Search for the cell housing the specified text and yield its (x, y) center coordinate. 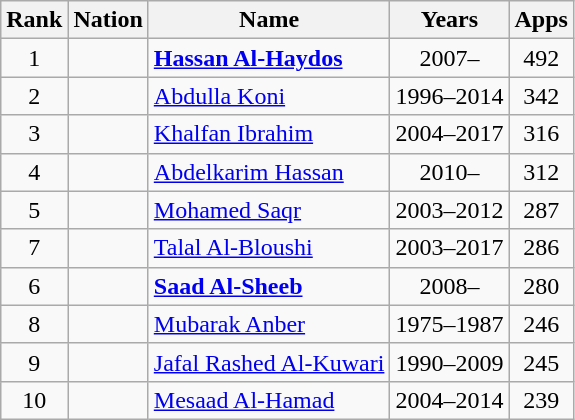
Saad Al-Sheeb (269, 286)
Apps (541, 20)
239 (541, 400)
Years (450, 20)
246 (541, 324)
287 (541, 210)
1996–2014 (450, 96)
492 (541, 58)
Jafal Rashed Al-Kuwari (269, 362)
342 (541, 96)
Rank (34, 20)
1 (34, 58)
2008– (450, 286)
Mohamed Saqr (269, 210)
4 (34, 172)
5 (34, 210)
286 (541, 248)
6 (34, 286)
Talal Al-Bloushi (269, 248)
Khalfan Ibrahim (269, 134)
2003–2017 (450, 248)
280 (541, 286)
1990–2009 (450, 362)
2 (34, 96)
2004–2017 (450, 134)
Hassan Al-Haydos (269, 58)
7 (34, 248)
10 (34, 400)
3 (34, 134)
8 (34, 324)
316 (541, 134)
Mubarak Anber (269, 324)
Abdelkarim Hassan (269, 172)
9 (34, 362)
245 (541, 362)
Mesaad Al-Hamad (269, 400)
Abdulla Koni (269, 96)
2003–2012 (450, 210)
2004–2014 (450, 400)
Name (269, 20)
312 (541, 172)
2010– (450, 172)
1975–1987 (450, 324)
Nation (108, 20)
2007– (450, 58)
